Scan for the cell matching the given text and deliver its (x, y) coordinate at center. 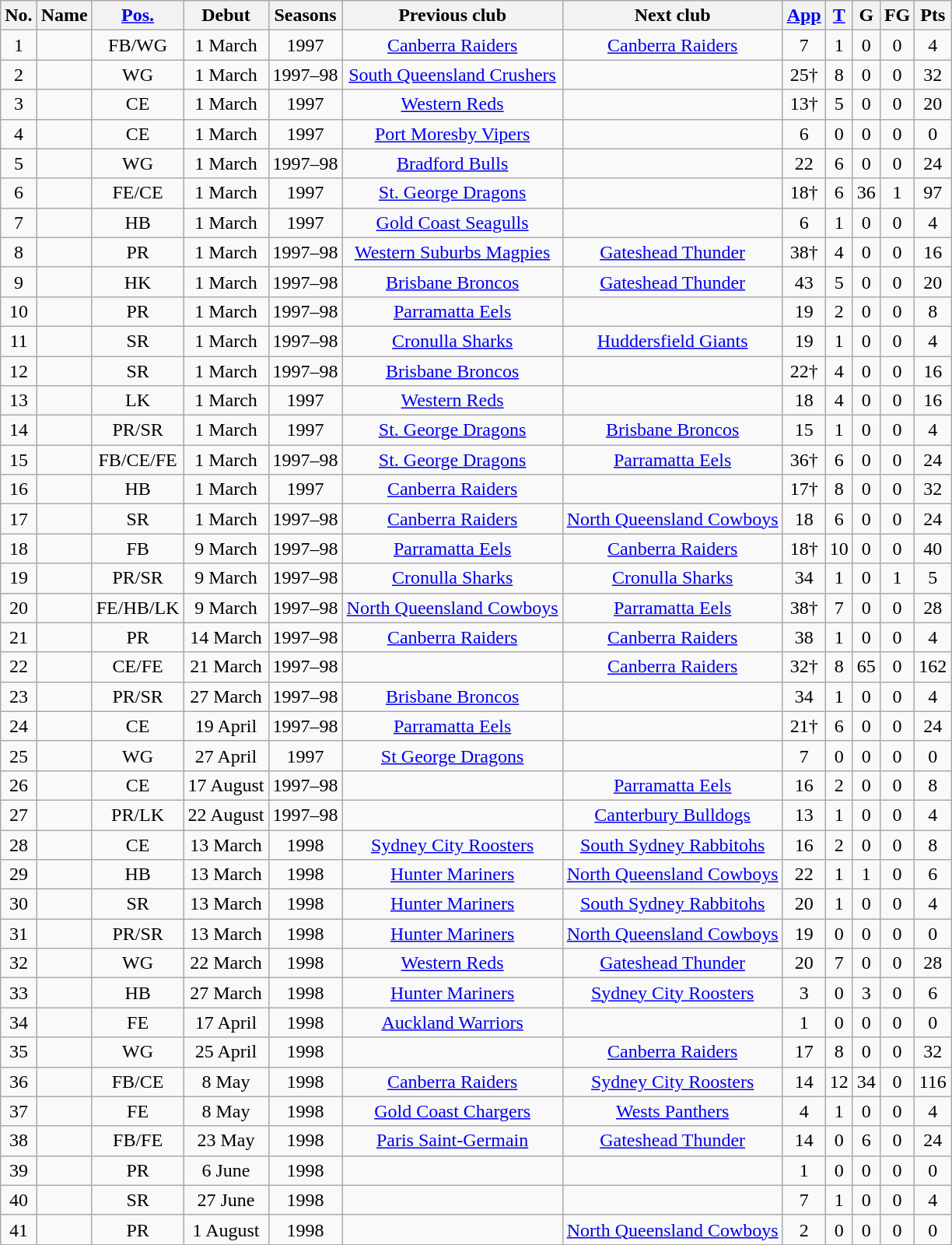
35 (19, 1052)
FE/CE (138, 193)
21 (19, 637)
17† (804, 489)
FB/FE (138, 1141)
PR/LK (138, 815)
Gold Coast Seagulls (453, 223)
36† (804, 460)
43 (804, 282)
23 (19, 696)
FG (897, 16)
22† (804, 371)
27 April (226, 756)
HK (138, 282)
65 (866, 667)
Paris Saint-Germain (453, 1141)
6 June (226, 1170)
Gold Coast Chargers (453, 1111)
No. (19, 16)
13† (804, 104)
Wests Panthers (672, 1111)
32† (804, 667)
17 August (226, 785)
Auckland Warriors (453, 1022)
31 (19, 934)
11 (19, 341)
Seasons (305, 16)
South Queensland Crushers (453, 75)
Next club (672, 16)
14 March (226, 637)
25 (19, 756)
St George Dragons (453, 756)
37 (19, 1111)
97 (933, 193)
Canterbury Bulldogs (672, 815)
Western Suburbs Magpies (453, 252)
FB/CE/FE (138, 460)
21 March (226, 667)
30 (19, 904)
26 (19, 785)
FB/CE (138, 1082)
Name (64, 16)
29 (19, 875)
22 March (226, 963)
23 May (226, 1141)
G (866, 16)
21† (804, 726)
FB (138, 549)
Port Moresby Vipers (453, 134)
App (804, 16)
116 (933, 1082)
39 (19, 1170)
LK (138, 401)
Debut (226, 16)
Previous club (453, 16)
41 (19, 1229)
19 April (226, 726)
Pts (933, 16)
T (838, 16)
25 April (226, 1052)
Huddersfield Giants (672, 341)
27 (19, 815)
17 April (226, 1022)
22 August (226, 815)
33 (19, 993)
Bradford Bulls (453, 163)
1 August (226, 1229)
CE/FE (138, 667)
FB/WG (138, 45)
27 June (226, 1200)
25† (804, 75)
FE/HB/LK (138, 608)
162 (933, 667)
9 (19, 282)
Pos. (138, 16)
